Return [x, y] of the center of cell containing provided text 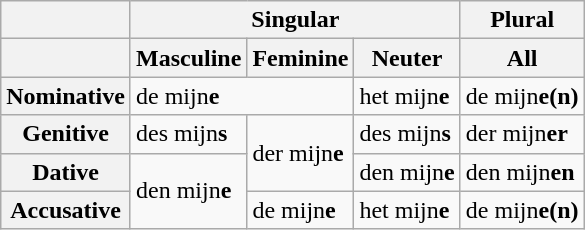
Accusative [66, 210]
der mijner [522, 134]
Feminine [300, 58]
Dative [66, 172]
Plural [522, 20]
Nominative [66, 96]
Singular [295, 20]
Masculine [188, 58]
den mijnen [522, 172]
Genitive [66, 134]
der mijne [300, 153]
Neuter [407, 58]
All [522, 58]
